Locate the cell with the specified text and output its (X, Y) center coordinate. 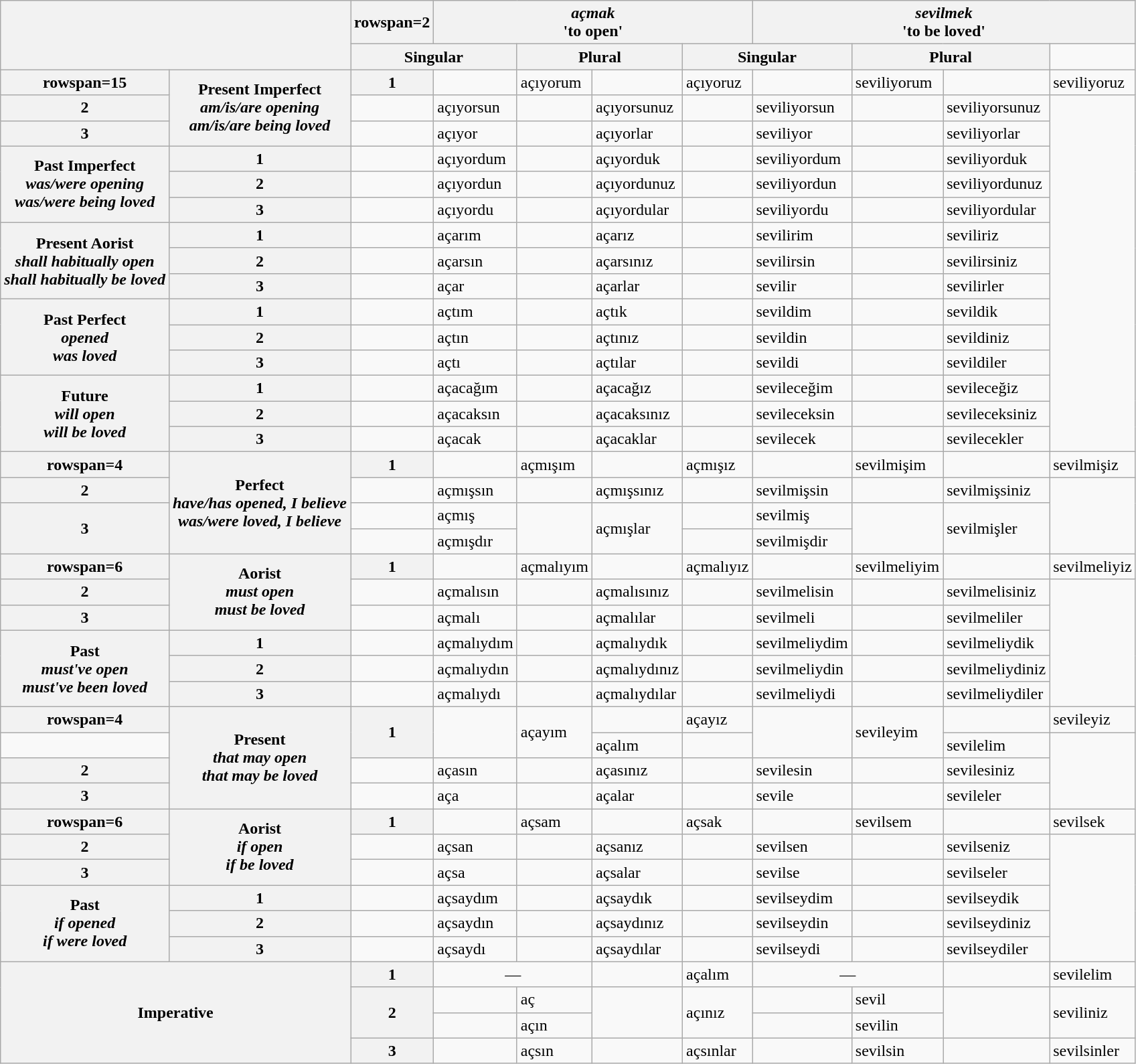
açsınlar (718, 1051)
seviliyor (802, 133)
sevilmelisiniz (996, 592)
sevilseydiniz (996, 923)
açsan (475, 847)
sevilse (802, 872)
sevilseydi (802, 949)
seviliyorlar (996, 133)
sevilecekler (996, 439)
sevilseydin (802, 923)
sevilmişler (996, 528)
sevileceksiniz (996, 414)
açmalıydılar (637, 694)
aç (554, 1000)
açarız (637, 235)
sevilecek (802, 439)
Present Aoristshall habitually openshall habitually be loved (85, 260)
açıyordunuz (637, 184)
açıyorduk (637, 159)
sevildiler (996, 363)
Pastmust've openmust've been loved (85, 668)
Aoristif openif be loved (260, 847)
açmışlar (637, 528)
açınız (718, 1012)
sevilmek'to be loved' (944, 23)
sevildi (802, 363)
sevileceksin (802, 414)
sevilmeliydiler (996, 694)
sevileceğiz (996, 388)
sevilmişiz (1092, 465)
açsam (554, 822)
açıyorsunuz (637, 108)
Aoristmust openmust be loved (260, 592)
açmışsın (475, 490)
açıyordular (637, 210)
sevilin (897, 1025)
sevilmişim (897, 465)
sevilseler (996, 872)
sevilmiş (802, 516)
Futurewill openwill be loved (85, 414)
sevileceğim (802, 388)
açtın (475, 337)
sevileler (996, 796)
sevilmeliydiniz (996, 668)
açmalıyız (718, 566)
sevilir (802, 286)
açacaksınız (637, 414)
açacaklar (637, 439)
açsaydı (475, 949)
sevilmişsiniz (996, 490)
açıyorsun (475, 108)
seviliyoruz (1092, 82)
sevilmeli (802, 617)
sevildik (996, 311)
seviliyordular (996, 210)
açıyoruz (718, 82)
sevilmişdir (802, 541)
açacaksın (475, 414)
Past Imperfectwas/were openingwas/were being loved (85, 184)
açın (554, 1025)
sevilirler (996, 286)
Pastif openedif were loved (85, 923)
sevil (897, 1000)
Past Perfectopenedwas loved (85, 337)
açıyordum (475, 159)
sevilmişsin (802, 490)
açmalıydın (475, 668)
açmalıydı (475, 694)
Perfecthave/has opened, I believewas/were loved, I believe (260, 503)
açmışsınız (637, 490)
açarım (475, 235)
açsalar (637, 872)
sevilmeliydin (802, 668)
açarsınız (637, 260)
açmış (475, 516)
sevildim (802, 311)
aça (475, 796)
sevilsinler (1092, 1051)
açsanız (637, 847)
açmalısın (475, 592)
açsın (554, 1051)
açar (475, 286)
sevileyiz (1092, 719)
sevileyim (897, 732)
rowspan=15 (85, 82)
seviliniz (1092, 1012)
açarsın (475, 260)
açıyordu (475, 210)
sevildiniz (996, 337)
açayım (554, 732)
sevilseydim (802, 898)
açmalıyım (554, 566)
rowspan=2 (392, 23)
seviliyorsun (802, 108)
açıyor (475, 133)
seviliyordunuz (996, 184)
sevilmeliyiz (1092, 566)
açmalıydık (637, 643)
açtım (475, 311)
açtı (475, 363)
açtık (637, 311)
açmışım (554, 465)
sevilmelisin (802, 592)
açıyorum (554, 82)
açmalı (475, 617)
sevilirim (802, 235)
seviliyordu (802, 210)
açacağım (475, 388)
seviliyorsunuz (996, 108)
açsak (718, 822)
açsaydın (475, 923)
açayız (718, 719)
sevilsem (897, 822)
açacak (475, 439)
açsaydık (637, 898)
açıyordun (475, 184)
sevilirsiniz (996, 260)
sevilmeliydi (802, 694)
sevile (802, 796)
Imperative (175, 1012)
açsa (475, 872)
sevilmeliydim (802, 643)
açmak'to open' (593, 23)
seviliyordun (802, 184)
seviliriz (996, 235)
açasınız (637, 771)
Present Imperfectam/is/are openingam/is/are being loved (260, 108)
açmalılar (637, 617)
açtılar (637, 363)
Presentthat may openthat may be loved (260, 757)
açsaydılar (637, 949)
seviliyorum (897, 82)
sevilesiniz (996, 771)
sevilsen (802, 847)
sevilseydik (996, 898)
sevildin (802, 337)
açmışız (718, 465)
açmalısınız (637, 592)
açmalıydınız (637, 668)
sevilseydiler (996, 949)
açacağız (637, 388)
seviliyordum (802, 159)
açarlar (637, 286)
açalar (637, 796)
sevilsin (897, 1051)
sevilesin (802, 771)
sevilmeliydik (996, 643)
sevilseniz (996, 847)
sevilmeliyim (897, 566)
sevilirsin (802, 260)
açasın (475, 771)
seviliyorduk (996, 159)
açıyorlar (637, 133)
açsaydım (475, 898)
açsaydınız (637, 923)
açmışdır (475, 541)
sevilsek (1092, 822)
sevilmeliler (996, 617)
açmalıydım (475, 643)
açtınız (637, 337)
